Return the (X, Y) coordinate for the center point of the cell that contains the specified text.  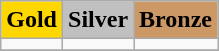
Silver (98, 20)
Bronze (176, 20)
Gold (32, 20)
